From the cell containing the given text, extract its center point as [X, Y] coordinate. 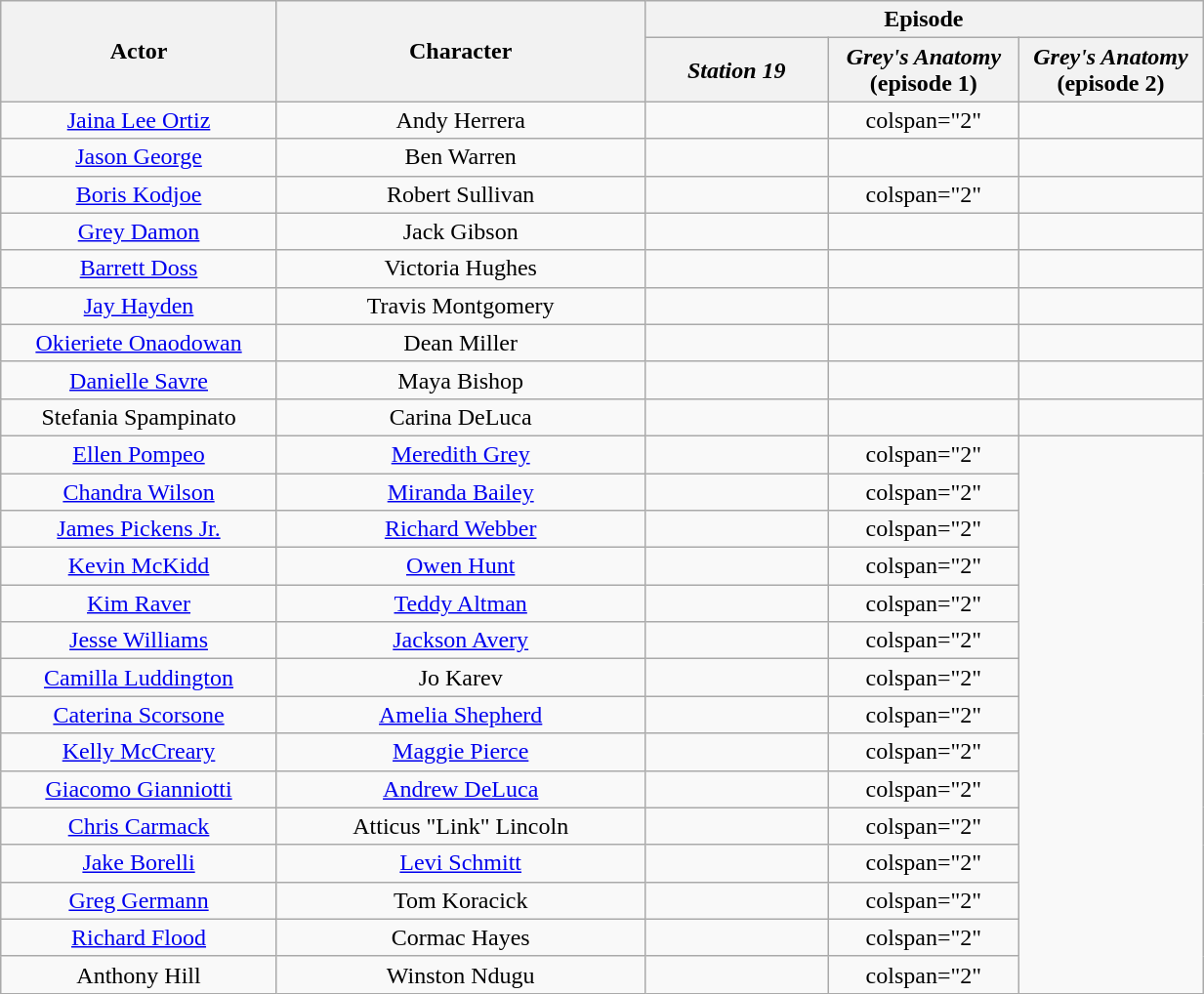
Andrew DeLuca [461, 789]
Chandra Wilson [139, 491]
Andy Herrera [461, 120]
Grey's Anatomy (episode 2) [1110, 70]
Atticus "Link" Lincoln [461, 826]
Maggie Pierce [461, 752]
Cormac Hayes [461, 937]
Amelia Shepherd [461, 715]
Meredith Grey [461, 454]
Jay Hayden [139, 306]
Ellen Pompeo [139, 454]
Teddy Altman [461, 603]
Winston Ndugu [461, 974]
Chris Carmack [139, 826]
Station 19 [736, 70]
Barrett Doss [139, 269]
Grey's Anatomy (episode 1) [924, 70]
Danielle Savre [139, 380]
Kim Raver [139, 603]
Robert Sullivan [461, 194]
Ben Warren [461, 157]
Anthony Hill [139, 974]
Jesse Williams [139, 641]
Miranda Bailey [461, 491]
Caterina Scorsone [139, 715]
Jaina Lee Ortiz [139, 120]
Boris Kodjoe [139, 194]
James Pickens Jr. [139, 529]
Tom Koracick [461, 900]
Kelly McCreary [139, 752]
Episode [924, 20]
Victoria Hughes [461, 269]
Levi Schmitt [461, 863]
Maya Bishop [461, 380]
Jake Borelli [139, 863]
Jack Gibson [461, 231]
Richard Flood [139, 937]
Richard Webber [461, 529]
Jo Karev [461, 678]
Stefania Spampinato [139, 417]
Actor [139, 51]
Jason George [139, 157]
Giacomo Gianniotti [139, 789]
Okieriete Onaodowan [139, 343]
Owen Hunt [461, 566]
Travis Montgomery [461, 306]
Camilla Luddington [139, 678]
Greg Germann [139, 900]
Kevin McKidd [139, 566]
Dean Miller [461, 343]
Grey Damon [139, 231]
Jackson Avery [461, 641]
Character [461, 51]
Carina DeLuca [461, 417]
